Pinpoint the cell where the given text exists, returning its [X, Y] midpoint coordinate. 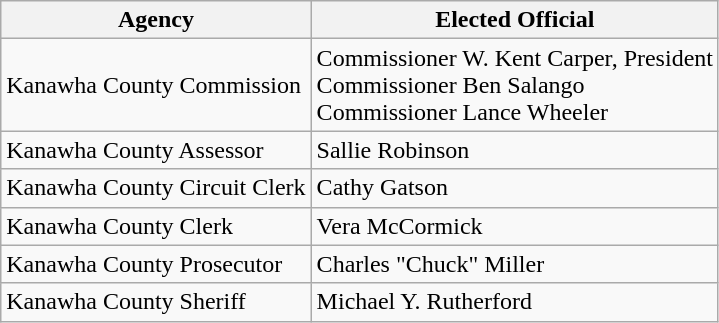
Kanawha County Assessor [156, 150]
Agency [156, 20]
Michael Y. Rutherford [514, 302]
Kanawha County Circuit Clerk [156, 188]
Cathy Gatson [514, 188]
Kanawha County Prosecutor [156, 264]
Commissioner W. Kent Carper, President Commissioner Ben Salango Commissioner Lance Wheeler [514, 85]
Kanawha County Clerk [156, 226]
Kanawha County Sheriff [156, 302]
Elected Official [514, 20]
Vera McCormick [514, 226]
Kanawha County Commission [156, 85]
Sallie Robinson [514, 150]
Charles "Chuck" Miller [514, 264]
